Search for the cell housing the specified text and yield its (x, y) center coordinate. 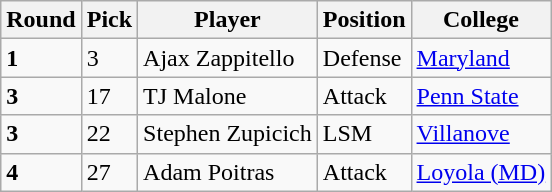
Ajax Zappitello (228, 58)
1 (41, 58)
College (481, 20)
4 (41, 172)
Round (41, 20)
Position (364, 20)
TJ Malone (228, 96)
Player (228, 20)
17 (109, 96)
Penn State (481, 96)
Villanove (481, 134)
Maryland (481, 58)
Adam Poitras (228, 172)
Defense (364, 58)
Pick (109, 20)
LSM (364, 134)
Stephen Zupicich (228, 134)
27 (109, 172)
22 (109, 134)
Loyola (MD) (481, 172)
